Find where the given text appears and provide that cell's center as (x, y) coordinate. 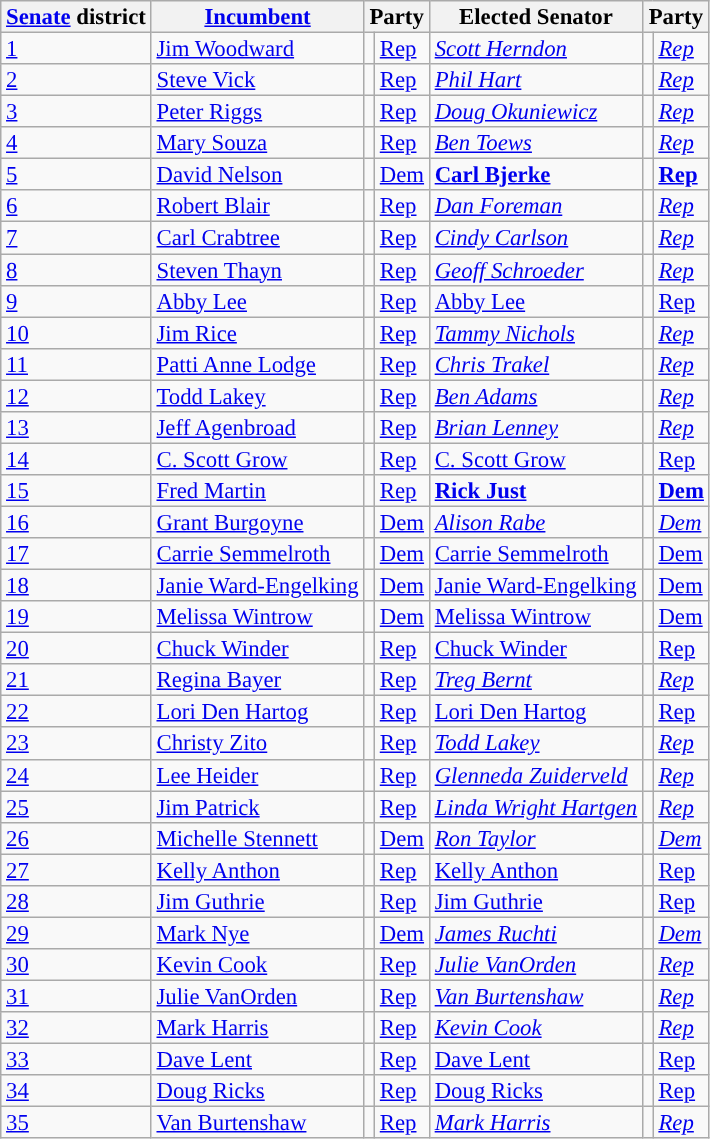
34 (76, 1091)
15 (76, 491)
26 (76, 838)
31 (76, 996)
Robert Blair (258, 206)
Linda Wright Hartgen (536, 807)
Chris Trakel (536, 364)
Brian Lenney (536, 428)
1 (76, 49)
Phil Hart (536, 80)
12 (76, 396)
30 (76, 965)
Steve Vick (258, 80)
13 (76, 428)
Lee Heider (258, 775)
Alison Rabe (536, 522)
35 (76, 1123)
Mark Nye (258, 933)
24 (76, 775)
Incumbent (258, 17)
20 (76, 649)
Treg Bernt (536, 680)
33 (76, 1060)
Jeff Agenbroad (258, 428)
Jim Woodward (258, 49)
9 (76, 301)
Carl Bjerke (536, 175)
David Nelson (258, 175)
Fred Martin (258, 491)
Glenneda Zuiderveld (536, 775)
Jim Rice (258, 333)
Grant Burgoyne (258, 522)
Ben Adams (536, 396)
11 (76, 364)
Senate district (76, 17)
16 (76, 522)
James Ruchti (536, 933)
Rick Just (536, 491)
18 (76, 586)
Elected Senator (536, 17)
Scott Herndon (536, 49)
14 (76, 459)
23 (76, 744)
2 (76, 80)
Geoff Schroeder (536, 270)
Mary Souza (258, 143)
Doug Okuniewicz (536, 112)
Ron Taylor (536, 838)
Steven Thayn (258, 270)
21 (76, 680)
5 (76, 175)
Tammy Nichols (536, 333)
Michelle Stennett (258, 838)
27 (76, 870)
Dan Foreman (536, 206)
Regina Bayer (258, 680)
Patti Anne Lodge (258, 364)
Jim Patrick (258, 807)
19 (76, 617)
22 (76, 712)
Carl Crabtree (258, 238)
4 (76, 143)
Ben Toews (536, 143)
10 (76, 333)
3 (76, 112)
8 (76, 270)
29 (76, 933)
Cindy Carlson (536, 238)
17 (76, 554)
6 (76, 206)
Peter Riggs (258, 112)
Christy Zito (258, 744)
7 (76, 238)
28 (76, 902)
25 (76, 807)
32 (76, 1028)
